Search for the cell housing the specified text and yield its (x, y) center coordinate. 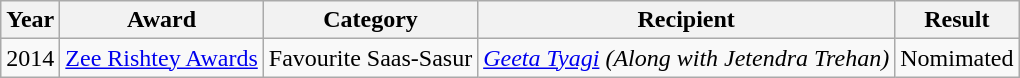
Nomimated (957, 58)
2014 (30, 58)
Award (162, 20)
Year (30, 20)
Geeta Tyagi (Along with Jetendra Trehan) (686, 58)
Category (370, 20)
Recipient (686, 20)
Favourite Saas-Sasur (370, 58)
Result (957, 20)
Zee Rishtey Awards (162, 58)
